Determine the (x, y) coordinate at the center of the cell enclosing the given text.  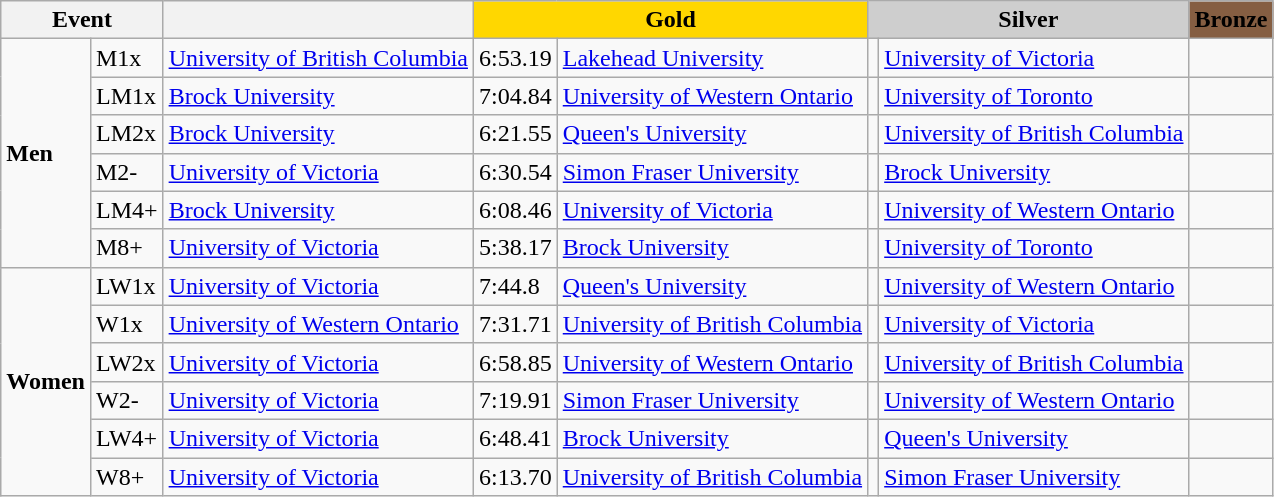
Bronze (1231, 20)
6:58.85 (515, 362)
6:48.41 (515, 438)
Women (46, 381)
7:31.71 (515, 324)
Men (46, 153)
LW1x (126, 286)
6:21.55 (515, 134)
LM4+ (126, 210)
LW4+ (126, 438)
Event (82, 20)
W8+ (126, 477)
7:19.91 (515, 400)
7:44.8 (515, 286)
Gold (670, 20)
6:08.46 (515, 210)
LW2x (126, 362)
M8+ (126, 248)
5:38.17 (515, 248)
LM2x (126, 134)
Lakehead University (712, 58)
M1x (126, 58)
6:30.54 (515, 172)
6:53.19 (515, 58)
M2- (126, 172)
LM1x (126, 96)
W2- (126, 400)
W1x (126, 324)
6:13.70 (515, 477)
7:04.84 (515, 96)
Silver (1028, 20)
